Determine the (x, y) coordinate at the center of the cell enclosing the given text.  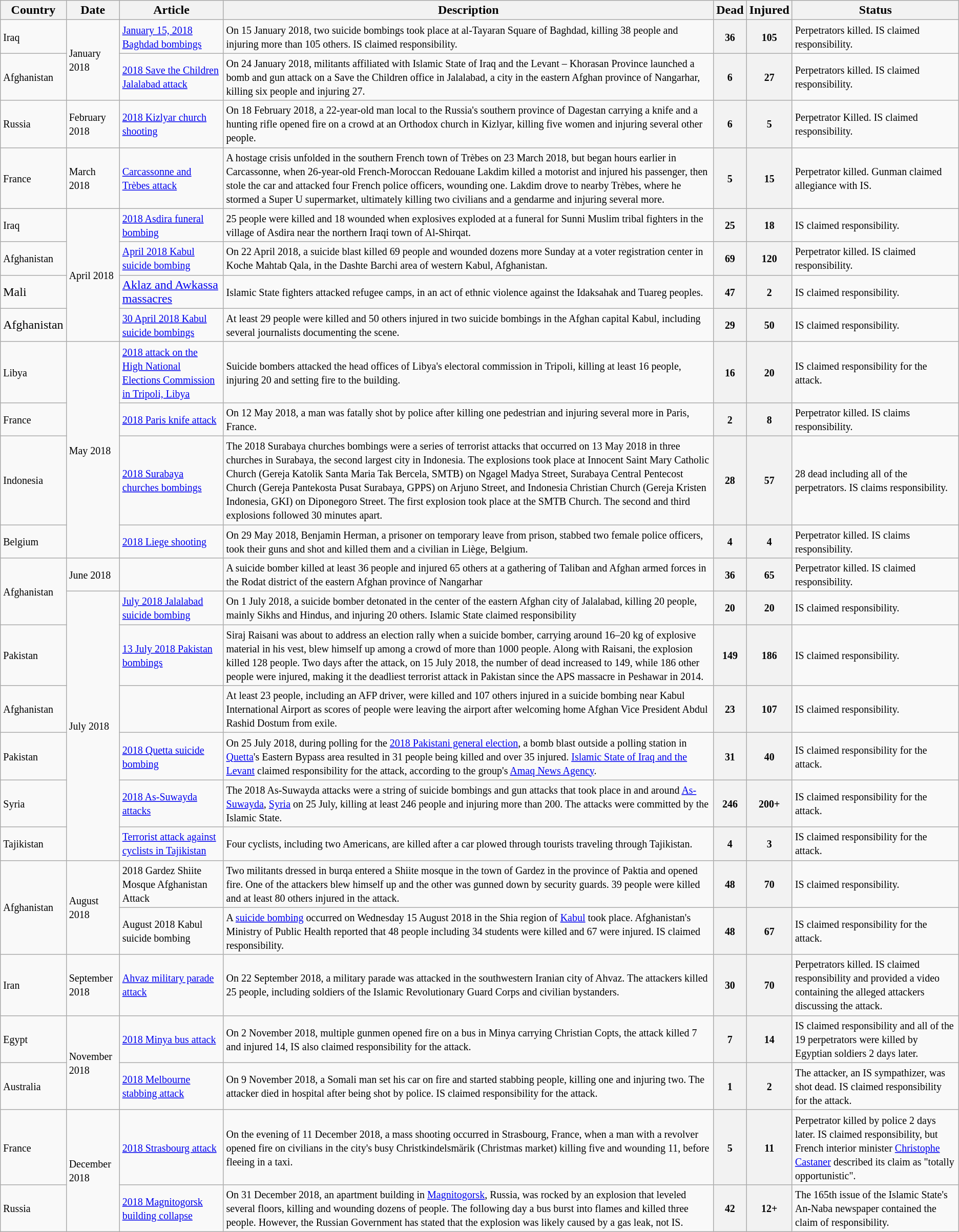
Belgium (33, 541)
107 (769, 709)
2018 Asdira funeral bombing (171, 225)
42 (730, 1208)
15 (769, 178)
January 2018 (93, 60)
23 (730, 709)
25 (730, 225)
28 dead including all of the perpetrators. IS claims responsibility. (875, 480)
16 (730, 372)
September 2018 (93, 985)
2018 Strasbourg attack (171, 1147)
Date (93, 10)
186 (769, 655)
July 2018 (93, 726)
May 2018 (93, 450)
47 (730, 292)
2018 Quetta suicide bombing (171, 756)
200+ (769, 803)
69 (730, 258)
August 2018 Kabul suicide bombing (171, 931)
18 (769, 225)
2018 Magnitogorsk building collapse (171, 1208)
April 2018 (93, 275)
3 (769, 844)
Iran (33, 985)
2018 Gardez Shiite Mosque Afghanistan Attack (171, 884)
Country (33, 10)
Article (171, 10)
July 2018 Jalalabad suicide bombing (171, 608)
June 2018 (93, 575)
246 (730, 803)
Ahvaz military parade attack (171, 985)
105 (769, 37)
120 (769, 258)
Perpetrator killed. Gunman claimed allegiance with IS. (875, 178)
February 2018 (93, 124)
50 (769, 325)
Libya (33, 372)
November 2018 (93, 1063)
Status (875, 10)
57 (769, 480)
30 April 2018 Kabul suicide bombings (171, 325)
7 (730, 1039)
2018 Kizlyar church shooting (171, 124)
On 12 May 2018, a man was fatally shot by police after killing one pedestrian and injuring several more in Paris, France. (468, 419)
Aklaz and Awkassa massacres (171, 292)
Syria (33, 803)
Injured (769, 10)
28 (730, 480)
Tajikistan (33, 844)
31 (730, 756)
29 (730, 325)
Egypt (33, 1039)
December 2018 (93, 1171)
Australia (33, 1086)
The 165th issue of the Islamic State's An-Naba newspaper contained the claim of responsibility. (875, 1208)
2018 Save the Children Jalalabad attack (171, 77)
Indonesia (33, 480)
2018 attack on the High National Elections Commission in Tripoli, Libya (171, 372)
The attacker, an IS sympathizer, was shot dead. IS claimed responsibility for the attack. (875, 1086)
2018 As-Suwayda attacks (171, 803)
12+ (769, 1208)
2018 Minya bus attack (171, 1039)
Dead (730, 10)
8 (769, 419)
30 (730, 985)
April 2018 Kabul suicide bombing (171, 258)
40 (769, 756)
13 July 2018 Pakistan bombings (171, 655)
2018 Surabaya churches bombings (171, 480)
27 (769, 77)
Four cyclists, including two Americans, are killed after a car plowed through tourists traveling through Tajikistan. (468, 844)
Description (468, 10)
Terrorist attack against cyclists in Tajikistan (171, 844)
Islamic State fighters attacked refugee camps, in an act of ethnic violence against the Idaksahak and Tuareg peoples. (468, 292)
Perpetrators killed. IS claimed responsibility and provided a video containing the alleged attackers discussing the attack. (875, 985)
January 15, 2018 Baghdad bombings (171, 37)
2018 Melbourne stabbing attack (171, 1086)
2018 Paris knife attack (171, 419)
Perpetrator Killed. IS claimed responsibility. (875, 124)
2018 Liege shooting (171, 541)
149 (730, 655)
August 2018 (93, 907)
65 (769, 575)
March 2018 (93, 178)
67 (769, 931)
11 (769, 1147)
Carcassonne and Trèbes attack (171, 178)
Mali (33, 292)
1 (730, 1086)
IS claimed responsibility and all of the 19 perpetrators were killed by Egyptian soldiers 2 days later. (875, 1039)
14 (769, 1039)
